Scan for the cell matching the given text and deliver its [x, y] coordinate at center. 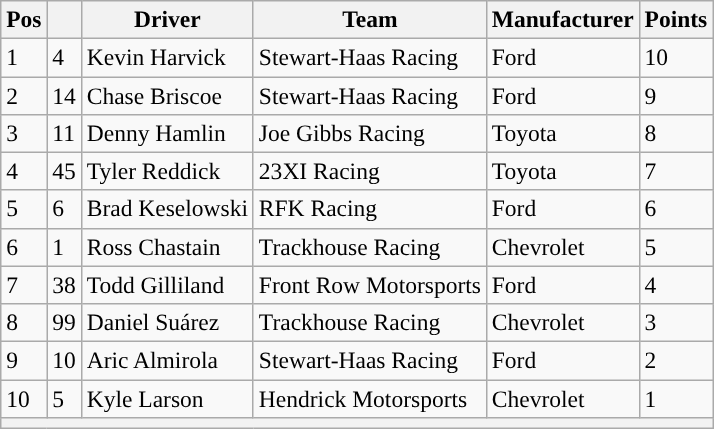
Team [370, 19]
38 [64, 285]
Hendrick Motorsports [370, 398]
Kevin Harvick [167, 57]
Brad Keselowski [167, 209]
Todd Gilliland [167, 285]
Tyler Reddick [167, 171]
99 [64, 322]
45 [64, 171]
23XI Racing [370, 171]
Front Row Motorsports [370, 285]
Manufacturer [562, 19]
Chase Briscoe [167, 95]
Daniel Suárez [167, 322]
Points [676, 19]
11 [64, 133]
14 [64, 95]
Kyle Larson [167, 398]
Aric Almirola [167, 360]
Joe Gibbs Racing [370, 133]
RFK Racing [370, 209]
Driver [167, 19]
Pos [24, 19]
Ross Chastain [167, 247]
Denny Hamlin [167, 133]
